Capture the cell that displays the provided text and extract its (x, y) central coordinate. 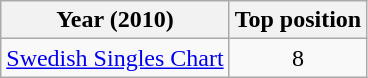
Top position (298, 20)
Swedish Singles Chart (115, 58)
8 (298, 58)
Year (2010) (115, 20)
